Pinpoint the cell where the given text exists, returning its (X, Y) midpoint coordinate. 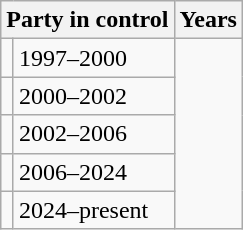
Party in control (88, 20)
2024–present (94, 210)
2006–2024 (94, 172)
Years (208, 20)
2000–2002 (94, 96)
1997–2000 (94, 58)
2002–2006 (94, 134)
